Capture the cell that displays the provided text and extract its [X, Y] central coordinate. 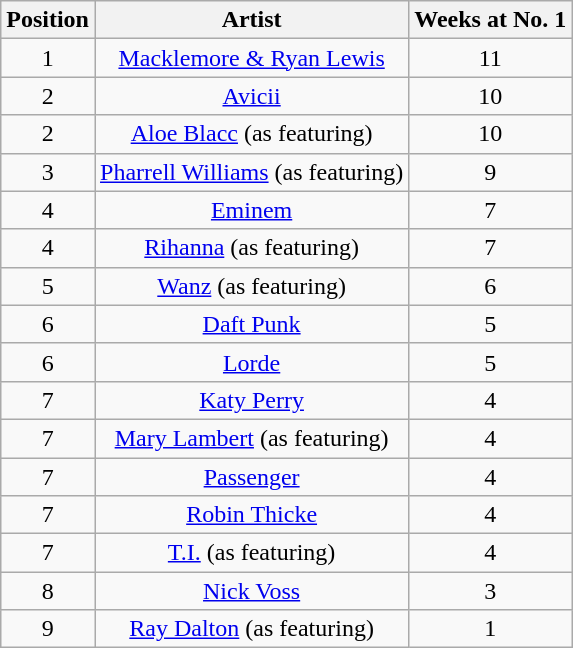
Macklemore & Ryan Lewis [251, 58]
Ray Dalton (as featuring) [251, 629]
Position [48, 20]
Daft Punk [251, 324]
Passenger [251, 477]
Avicii [251, 96]
Pharrell Williams (as featuring) [251, 172]
Rihanna (as featuring) [251, 248]
Nick Voss [251, 591]
Mary Lambert (as featuring) [251, 438]
11 [490, 58]
Robin Thicke [251, 515]
Wanz (as featuring) [251, 286]
Katy Perry [251, 400]
Aloe Blacc (as featuring) [251, 134]
T.I. (as featuring) [251, 553]
Lorde [251, 362]
Eminem [251, 210]
Weeks at No. 1 [490, 20]
8 [48, 591]
Artist [251, 20]
